For the text-containing cell, return its midpoint in [x, y] coordinate format. 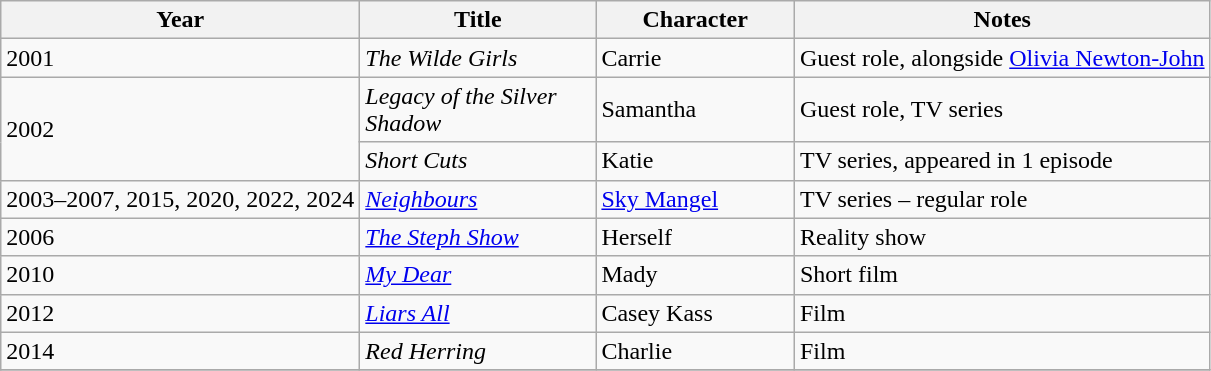
Mady [696, 275]
2014 [180, 351]
2001 [180, 58]
2003–2007, 2015, 2020, 2022, 2024 [180, 199]
2002 [180, 128]
Short film [1002, 275]
Charlie [696, 351]
2012 [180, 313]
Liars All [478, 313]
Notes [1002, 20]
Character [696, 20]
Sky Mangel [696, 199]
Legacy of the Silver Shadow [478, 110]
Guest role, alongside Olivia Newton-John [1002, 58]
The Steph Show [478, 237]
Year [180, 20]
2010 [180, 275]
The Wilde Girls [478, 58]
My Dear [478, 275]
Reality show [1002, 237]
2006 [180, 237]
TV series, appeared in 1 episode [1002, 161]
TV series – regular role [1002, 199]
Samantha [696, 110]
Title [478, 20]
Short Cuts [478, 161]
Carrie [696, 58]
Casey Kass [696, 313]
Neighbours [478, 199]
Katie [696, 161]
Red Herring [478, 351]
Herself [696, 237]
Guest role, TV series [1002, 110]
